From the cell containing the given text, extract its center point as [x, y] coordinate. 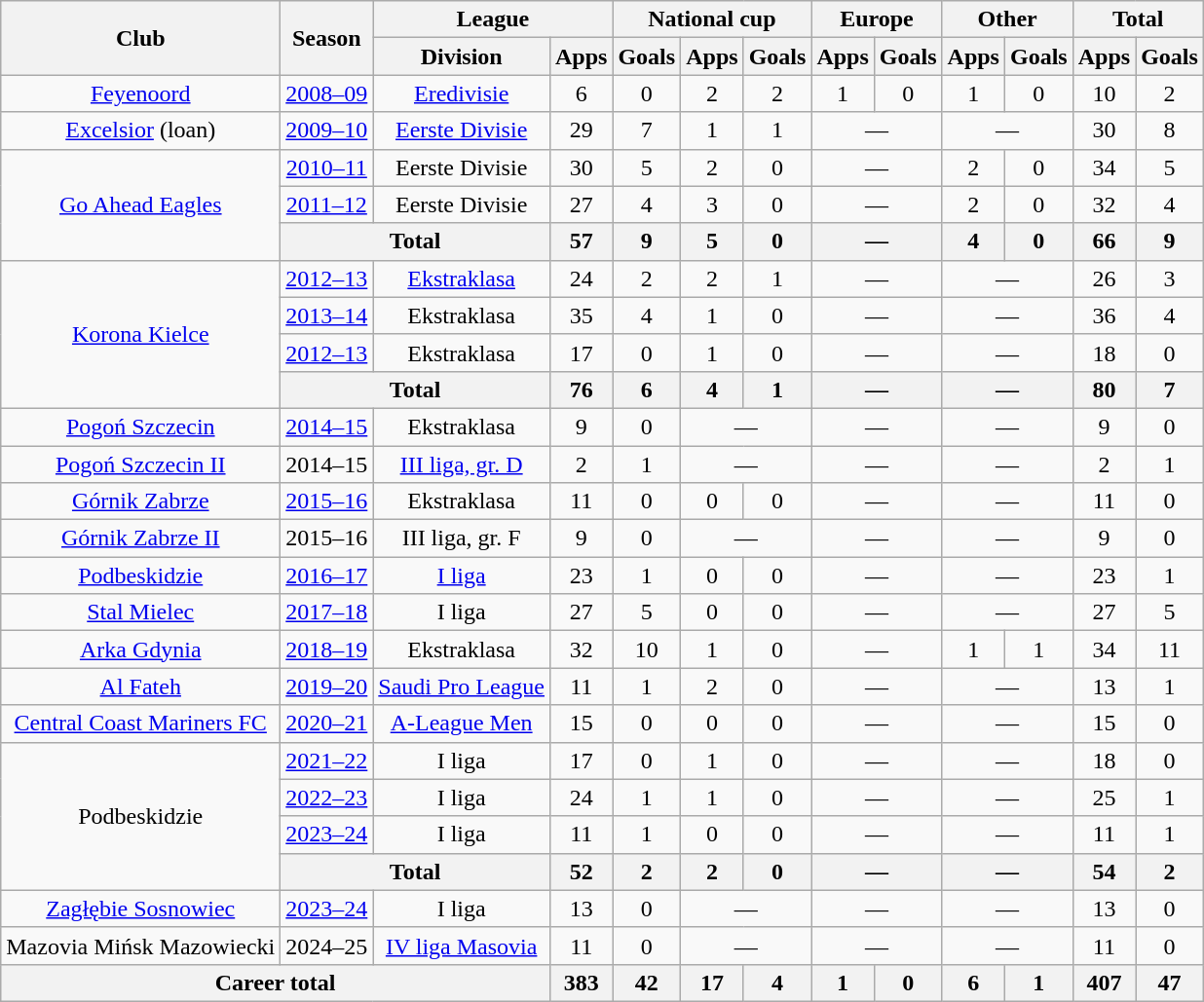
Division [462, 56]
Górnik Zabrze [140, 501]
Club [140, 38]
Stal Mielec [140, 612]
2019–20 [327, 687]
76 [581, 390]
54 [1104, 872]
52 [581, 872]
2020–21 [327, 724]
2022–23 [327, 798]
47 [1170, 983]
2008–09 [327, 93]
National cup [712, 19]
Europe [877, 19]
Zagłębie Sosnowiec [140, 909]
42 [647, 983]
Al Fateh [140, 687]
Korona Kielce [140, 334]
Central Coast Mariners FC [140, 724]
2013–14 [327, 315]
66 [1104, 241]
2009–10 [327, 130]
2017–18 [327, 612]
2024–25 [327, 946]
407 [1104, 983]
III liga, gr. D [462, 464]
Feyenoord [140, 93]
Eredivisie [462, 93]
Excelsior (loan) [140, 130]
57 [581, 241]
2018–19 [327, 649]
36 [1104, 315]
35 [581, 315]
Arka Gdynia [140, 649]
2011–12 [327, 204]
383 [581, 983]
III liga, gr. F [462, 538]
29 [581, 130]
A-League Men [462, 724]
Saudi Pro League [462, 687]
25 [1104, 798]
Mazovia Mińsk Mazowiecki [140, 946]
2016–17 [327, 575]
Career total [276, 983]
26 [1104, 278]
Go Ahead Eagles [140, 204]
2010–11 [327, 167]
Pogoń Szczecin II [140, 464]
Pogoń Szczecin [140, 427]
2021–22 [327, 761]
Górnik Zabrze II [140, 538]
Other [1007, 19]
League [493, 19]
80 [1104, 390]
8 [1170, 130]
Season [327, 38]
IV liga Masovia [462, 946]
